Find where the given text appears and provide that cell's center as [X, Y] coordinate. 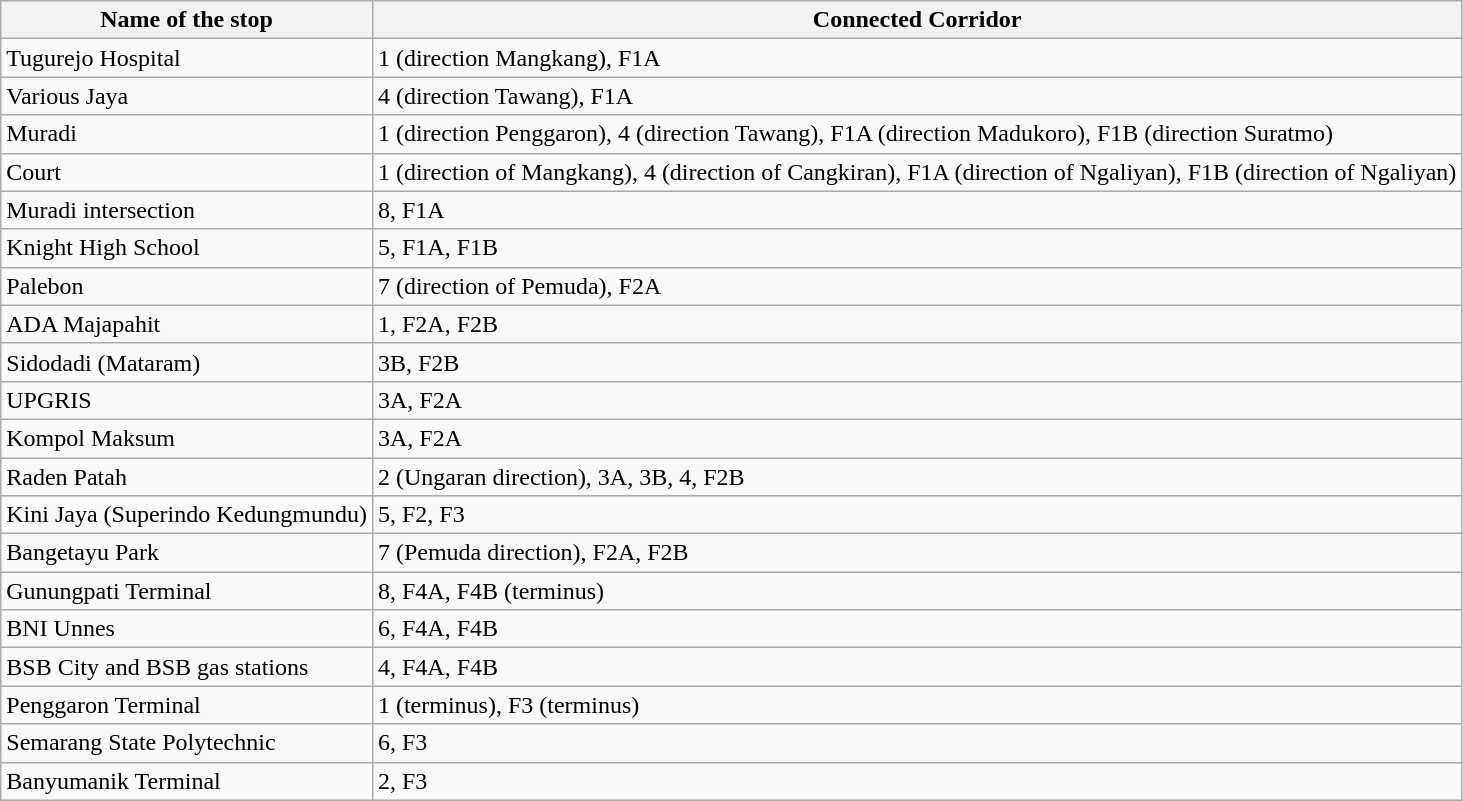
BNI Unnes [187, 629]
Raden Patah [187, 477]
BSB City and BSB gas stations [187, 667]
5, F2, F3 [916, 515]
Muradi [187, 134]
Kini Jaya (Superindo Kedungmundu) [187, 515]
Tugurejo Hospital [187, 58]
6, F4A, F4B [916, 629]
2 (Ungaran direction), 3A, 3B, 4, F2B [916, 477]
Various Jaya [187, 96]
UPGRIS [187, 400]
Penggaron Terminal [187, 705]
5, F1A, F1B [916, 248]
Sidodadi (Mataram) [187, 362]
7 (direction of Pemuda), F2A [916, 286]
1 (terminus), F3 (terminus) [916, 705]
8, F4A, F4B (terminus) [916, 591]
1 (direction of Mangkang), 4 (direction of Cangkiran), F1A (direction of Ngaliyan), F1B (direction of Ngaliyan) [916, 172]
Semarang State Polytechnic [187, 743]
Muradi intersection [187, 210]
Banyumanik Terminal [187, 781]
7 (Pemuda direction), F2A, F2B [916, 553]
Name of the stop [187, 20]
Court [187, 172]
6, F3 [916, 743]
Palebon [187, 286]
1 (direction Penggaron), 4 (direction Tawang), F1A (direction Madukoro), F1B (direction Suratmo) [916, 134]
1, F2A, F2B [916, 324]
Knight High School [187, 248]
Kompol Maksum [187, 438]
Connected Corridor [916, 20]
Bangetayu Park [187, 553]
4, F4A, F4B [916, 667]
3B, F2B [916, 362]
2, F3 [916, 781]
ADA Majapahit [187, 324]
Gunungpati Terminal [187, 591]
1 (direction Mangkang), F1A [916, 58]
8, F1A [916, 210]
4 (direction Tawang), F1A [916, 96]
